Identify which cell holds the provided text, then report its [X, Y] central coordinate. 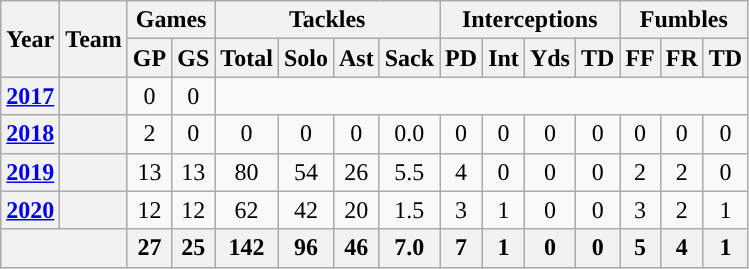
46 [356, 248]
Year [30, 39]
26 [356, 172]
27 [149, 248]
2020 [30, 210]
0.0 [409, 134]
GP [149, 58]
Sack [409, 58]
Yds [550, 58]
Games [170, 20]
96 [306, 248]
54 [306, 172]
80 [247, 172]
Solo [306, 58]
5.5 [409, 172]
GS [194, 58]
20 [356, 210]
7 [462, 248]
142 [247, 248]
62 [247, 210]
1.5 [409, 210]
2017 [30, 96]
2018 [30, 134]
Int [504, 58]
FF [640, 58]
Tackles [328, 20]
Fumbles [684, 20]
FR [682, 58]
7.0 [409, 248]
2019 [30, 172]
25 [194, 248]
5 [640, 248]
Total [247, 58]
Team [94, 39]
42 [306, 210]
PD [462, 58]
Interceptions [530, 20]
Ast [356, 58]
